Search for the cell housing the specified text and yield its [X, Y] center coordinate. 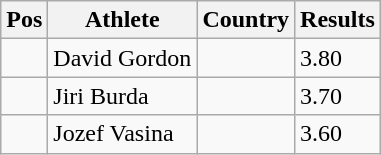
Athlete [122, 20]
Pos [24, 20]
Results [338, 20]
3.70 [338, 96]
David Gordon [122, 58]
Country [246, 20]
Jiri Burda [122, 96]
Jozef Vasina [122, 134]
3.60 [338, 134]
3.80 [338, 58]
